Scan for the cell matching the given text and deliver its (X, Y) coordinate at center. 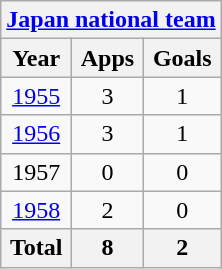
Goals (182, 58)
1955 (36, 96)
Total (36, 248)
1958 (36, 210)
Japan national team (111, 20)
8 (108, 248)
Apps (108, 58)
1957 (36, 172)
1956 (36, 134)
Year (36, 58)
